Output the [x, y] coordinate of the center of the cell containing the given text.  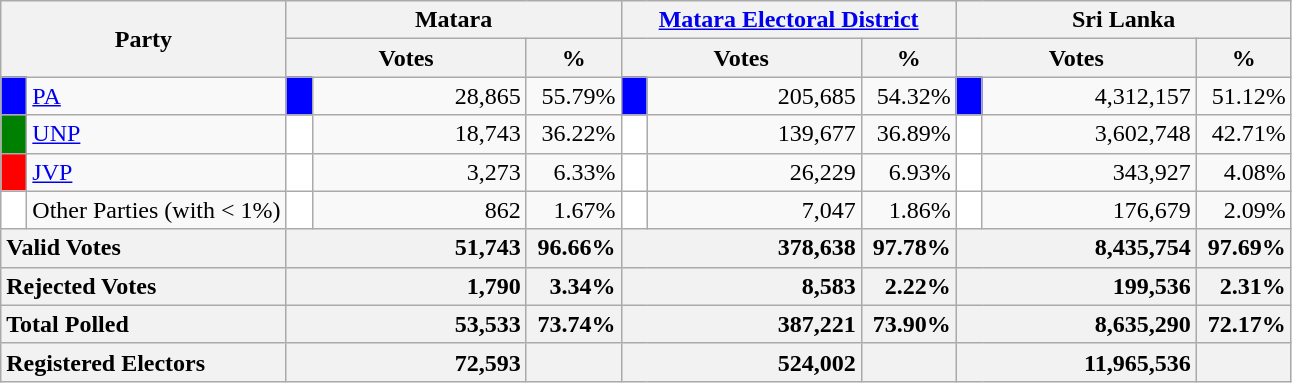
96.66% [574, 248]
1,790 [406, 286]
72,593 [406, 362]
139,677 [754, 134]
2.31% [1244, 286]
51.12% [1244, 96]
72.17% [1244, 324]
1.86% [908, 210]
Rejected Votes [144, 286]
524,002 [741, 362]
2.22% [908, 286]
73.74% [574, 324]
73.90% [908, 324]
28,865 [419, 96]
Registered Electors [144, 362]
26,229 [754, 172]
97.69% [1244, 248]
97.78% [908, 248]
Other Parties (with < 1%) [156, 210]
387,221 [741, 324]
2.09% [1244, 210]
343,927 [1089, 172]
Valid Votes [144, 248]
8,583 [741, 286]
11,965,536 [1076, 362]
54.32% [908, 96]
42.71% [1244, 134]
36.89% [908, 134]
199,536 [1076, 286]
4.08% [1244, 172]
55.79% [574, 96]
176,679 [1089, 210]
3,273 [419, 172]
Matara Electoral District [788, 20]
PA [156, 96]
7,047 [754, 210]
205,685 [754, 96]
UNP [156, 134]
Matara [454, 20]
4,312,157 [1089, 96]
378,638 [741, 248]
6.33% [574, 172]
18,743 [419, 134]
6.93% [908, 172]
53,533 [406, 324]
JVP [156, 172]
3,602,748 [1089, 134]
1.67% [574, 210]
8,635,290 [1076, 324]
51,743 [406, 248]
3.34% [574, 286]
Total Polled [144, 324]
8,435,754 [1076, 248]
Party [144, 39]
Sri Lanka [1124, 20]
36.22% [574, 134]
862 [419, 210]
